Output the [X, Y] coordinate of the center of the cell containing the given text.  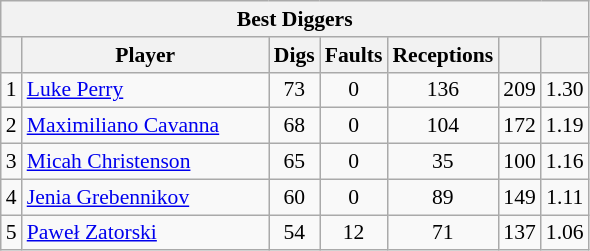
Micah Christenson [146, 162]
1.11 [565, 197]
71 [442, 233]
137 [520, 233]
1.06 [565, 233]
Digs [294, 55]
3 [12, 162]
172 [520, 126]
54 [294, 233]
Receptions [442, 55]
136 [442, 90]
Maximiliano Cavanna [146, 126]
Faults [354, 55]
4 [12, 197]
104 [442, 126]
1.30 [565, 90]
73 [294, 90]
1.16 [565, 162]
1.19 [565, 126]
100 [520, 162]
1 [12, 90]
89 [442, 197]
65 [294, 162]
60 [294, 197]
149 [520, 197]
209 [520, 90]
35 [442, 162]
12 [354, 233]
5 [12, 233]
Jenia Grebennikov [146, 197]
Player [146, 55]
Paweł Zatorski [146, 233]
Luke Perry [146, 90]
2 [12, 126]
Best Diggers [295, 19]
68 [294, 126]
